For the text-containing cell, return its midpoint in [x, y] coordinate format. 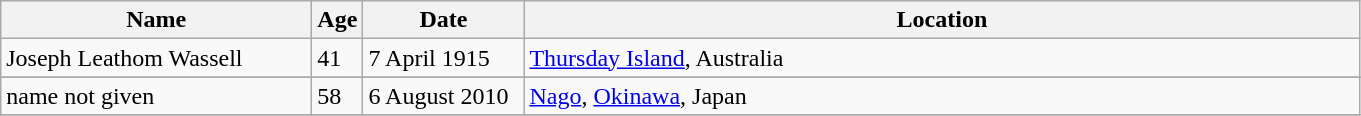
Joseph Leathom Wassell [156, 58]
41 [338, 58]
Nago, Okinawa, Japan [942, 96]
name not given [156, 96]
7 April 1915 [444, 58]
6 August 2010 [444, 96]
Name [156, 20]
Location [942, 20]
Age [338, 20]
Thursday Island, Australia [942, 58]
Date [444, 20]
58 [338, 96]
